Return the (x, y) coordinate for the center point of the cell that contains the specified text.  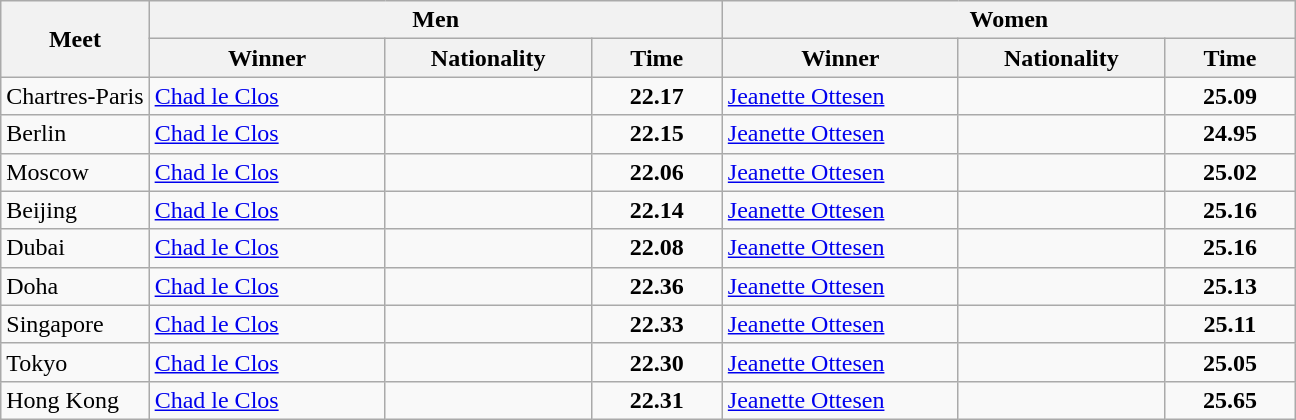
22.31 (656, 400)
25.65 (1230, 400)
25.13 (1230, 286)
Women (1008, 20)
22.30 (656, 362)
22.17 (656, 96)
Meet (75, 39)
22.06 (656, 172)
Berlin (75, 134)
25.11 (1230, 324)
Moscow (75, 172)
25.02 (1230, 172)
Singapore (75, 324)
Men (436, 20)
22.33 (656, 324)
Dubai (75, 248)
Beijing (75, 210)
22.36 (656, 286)
24.95 (1230, 134)
22.08 (656, 248)
22.15 (656, 134)
25.09 (1230, 96)
Hong Kong (75, 400)
Tokyo (75, 362)
25.05 (1230, 362)
Doha (75, 286)
22.14 (656, 210)
Chartres-Paris (75, 96)
